Provide the (x, y) coordinate of the cell's center where the given text is located.  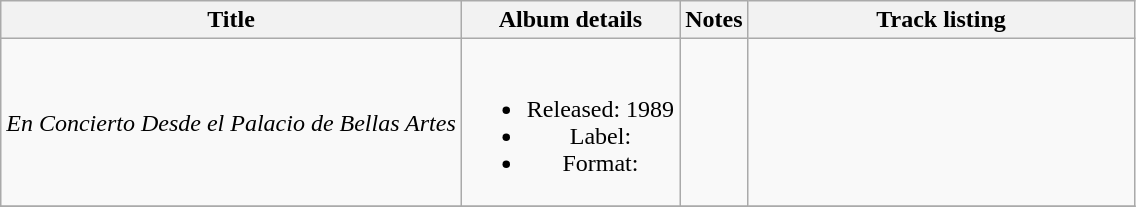
Released: 1989Label:Format: (570, 122)
En Concierto Desde el Palacio de Bellas Artes (232, 122)
Album details (570, 20)
Notes (714, 20)
Track listing (941, 20)
Title (232, 20)
